From the cell containing the given text, extract its center point as (x, y) coordinate. 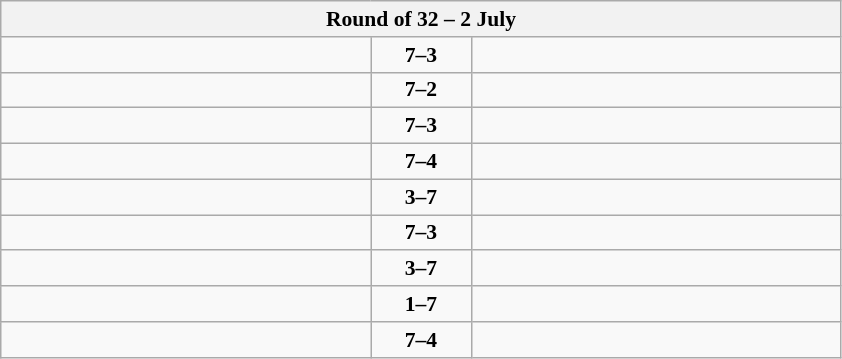
Round of 32 – 2 July (421, 19)
7–2 (421, 90)
1–7 (421, 304)
